Return [x, y] of the center of cell containing provided text 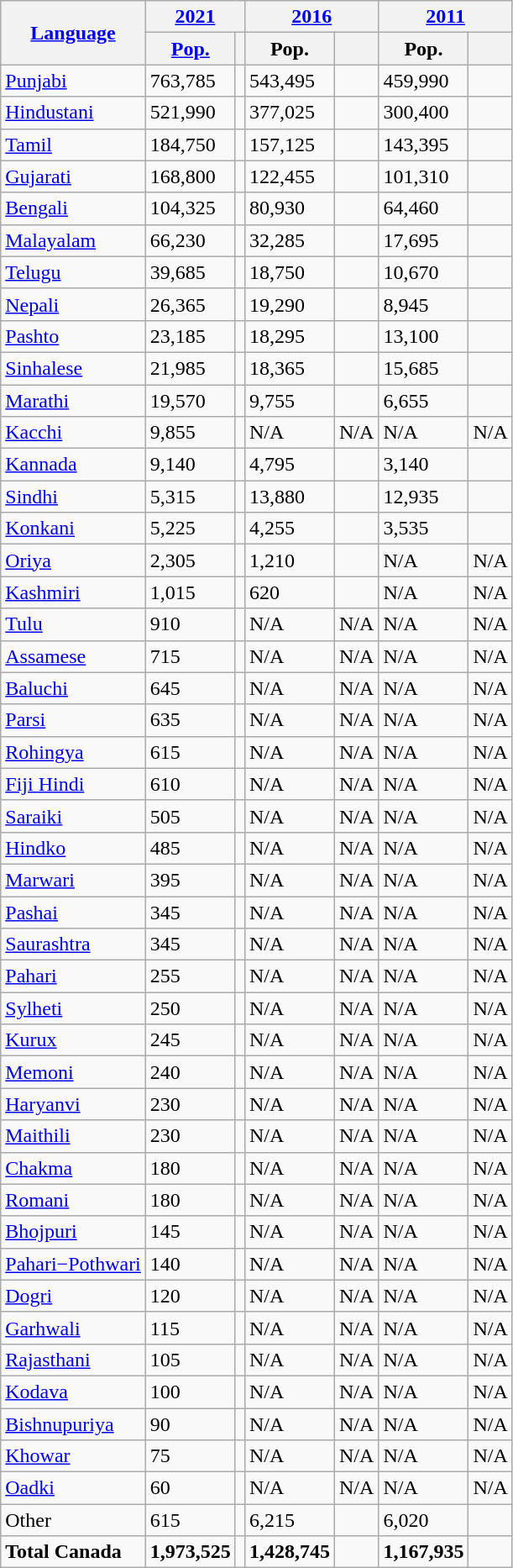
Malayalam [74, 240]
66,230 [190, 240]
Kodava [74, 1392]
Hindko [74, 848]
26,365 [190, 304]
2016 [311, 17]
Saraiki [74, 816]
21,985 [190, 368]
Hindustani [74, 113]
Haryanvi [74, 1104]
645 [190, 688]
Nepali [74, 304]
140 [190, 1264]
459,990 [423, 81]
Parsi [74, 720]
115 [190, 1328]
255 [190, 976]
Sindhi [74, 497]
Memoni [74, 1072]
Oadki [74, 1488]
15,685 [423, 368]
9,755 [289, 401]
Gujarati [74, 176]
Bhojpuri [74, 1232]
620 [289, 592]
377,025 [289, 113]
910 [190, 624]
18,365 [289, 368]
Dogri [74, 1296]
Marathi [74, 401]
Pashto [74, 336]
122,455 [289, 176]
250 [190, 1008]
Other [74, 1520]
100 [190, 1392]
4,795 [289, 465]
10,670 [423, 272]
Kashmiri [74, 592]
Fiji Hindi [74, 784]
5,225 [190, 529]
485 [190, 848]
145 [190, 1232]
120 [190, 1296]
13,880 [289, 497]
Saurashtra [74, 944]
240 [190, 1072]
763,785 [190, 81]
Bengali [74, 208]
Konkani [74, 529]
105 [190, 1360]
17,695 [423, 240]
Kurux [74, 1040]
543,495 [289, 81]
6,020 [423, 1520]
3,535 [423, 529]
4,255 [289, 529]
Kannada [74, 465]
80,930 [289, 208]
39,685 [190, 272]
75 [190, 1456]
Rajasthani [74, 1360]
19,290 [289, 304]
Pahari [74, 976]
245 [190, 1040]
Punjabi [74, 81]
Garhwali [74, 1328]
Tulu [74, 624]
3,140 [423, 465]
Chakma [74, 1168]
12,935 [423, 497]
Oriya [74, 560]
Tamil [74, 145]
6,655 [423, 401]
168,800 [190, 176]
635 [190, 720]
1,167,935 [423, 1552]
610 [190, 784]
2011 [445, 17]
18,750 [289, 272]
Assamese [74, 656]
Maithili [74, 1136]
90 [190, 1424]
Kacchi [74, 433]
1,015 [190, 592]
2,305 [190, 560]
Sinhalese [74, 368]
184,750 [190, 145]
8,945 [423, 304]
Language [74, 33]
Total Canada [74, 1552]
715 [190, 656]
Rohingya [74, 752]
Pahari−Pothwari [74, 1264]
9,140 [190, 465]
60 [190, 1488]
300,400 [423, 113]
18,295 [289, 336]
Romani [74, 1200]
521,990 [190, 113]
505 [190, 816]
32,285 [289, 240]
13,100 [423, 336]
Sylheti [74, 1008]
64,460 [423, 208]
143,395 [423, 145]
2021 [195, 17]
23,185 [190, 336]
6,215 [289, 1520]
101,310 [423, 176]
Khowar [74, 1456]
9,855 [190, 433]
Marwari [74, 880]
Telugu [74, 272]
157,125 [289, 145]
5,315 [190, 497]
Pashai [74, 912]
19,570 [190, 401]
1,973,525 [190, 1552]
Baluchi [74, 688]
Bishnupuriya [74, 1424]
1,210 [289, 560]
1,428,745 [289, 1552]
104,325 [190, 208]
395 [190, 880]
